Provide the [X, Y] coordinate of the cell's center where the given text is located.  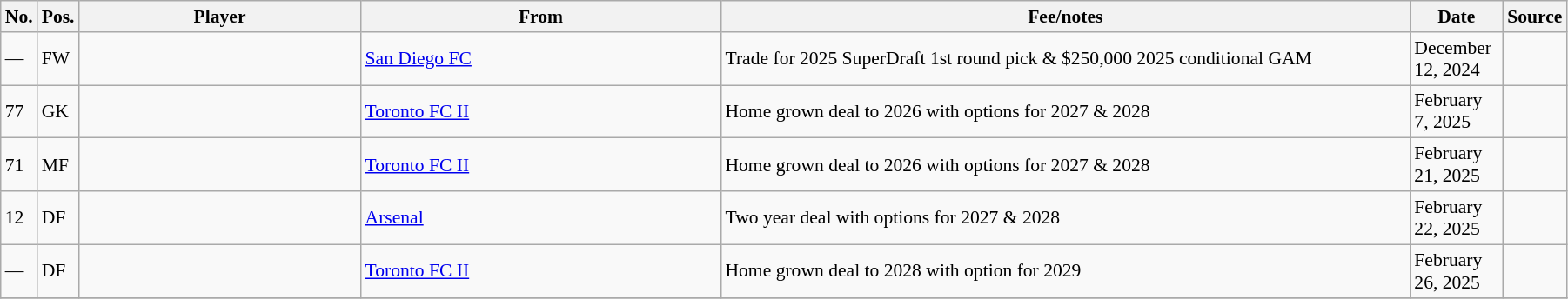
Player [220, 17]
Fee/notes [1065, 17]
December 12, 2024 [1457, 59]
San Diego FC [540, 59]
Source [1535, 17]
No. [19, 17]
Home grown deal to 2028 with option for 2029 [1065, 271]
February 21, 2025 [1457, 165]
12 [19, 217]
71 [19, 165]
February 7, 2025 [1457, 111]
February 22, 2025 [1457, 217]
Pos. [58, 17]
FW [58, 59]
Arsenal [540, 217]
Trade for 2025 SuperDraft 1st round pick & $250,000 2025 conditional GAM [1065, 59]
77 [19, 111]
GK [58, 111]
February 26, 2025 [1457, 271]
Date [1457, 17]
Two year deal with options for 2027 & 2028 [1065, 217]
MF [58, 165]
From [540, 17]
